Identify which cell holds the provided text, then report its [x, y] central coordinate. 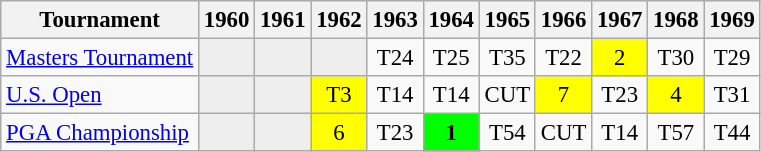
1964 [451, 20]
T29 [732, 58]
1968 [676, 20]
2 [620, 58]
U.S. Open [100, 95]
T35 [507, 58]
T3 [339, 95]
1969 [732, 20]
T22 [563, 58]
1 [451, 133]
1966 [563, 20]
Tournament [100, 20]
T44 [732, 133]
6 [339, 133]
T30 [676, 58]
4 [676, 95]
1963 [395, 20]
T25 [451, 58]
7 [563, 95]
1960 [227, 20]
T24 [395, 58]
1967 [620, 20]
1962 [339, 20]
T31 [732, 95]
1965 [507, 20]
T57 [676, 133]
1961 [283, 20]
PGA Championship [100, 133]
Masters Tournament [100, 58]
T54 [507, 133]
